Detect which cell encompasses the target text, then output its (X, Y) center coordinate. 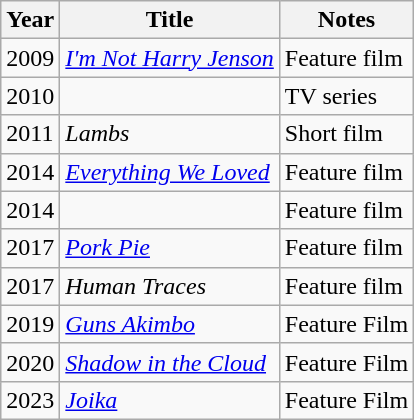
Short film (346, 134)
Year (30, 20)
Shadow in the Cloud (170, 362)
2020 (30, 362)
Title (170, 20)
2010 (30, 96)
Human Traces (170, 286)
2023 (30, 400)
TV series (346, 96)
Lambs (170, 134)
Everything We Loved (170, 172)
Pork Pie (170, 248)
Notes (346, 20)
Joika (170, 400)
I'm Not Harry Jenson (170, 58)
Guns Akimbo (170, 324)
2009 (30, 58)
2019 (30, 324)
2011 (30, 134)
